Identify which cell holds the provided text, then report its [x, y] central coordinate. 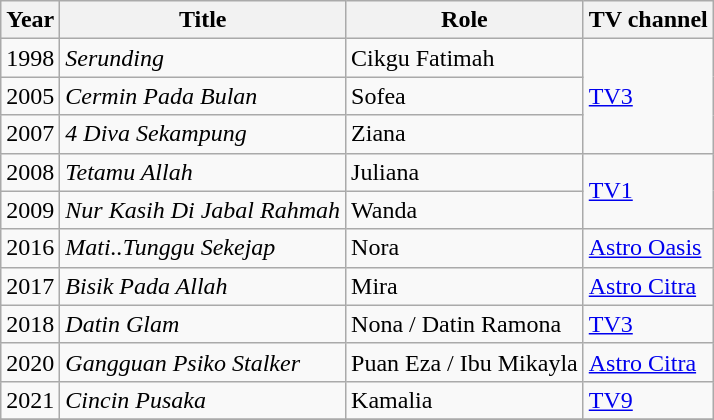
Title [203, 20]
Sofea [465, 96]
2009 [30, 210]
Datin Glam [203, 324]
Cermin Pada Bulan [203, 96]
Serunding [203, 58]
Gangguan Psiko Stalker [203, 362]
Puan Eza / Ibu Mikayla [465, 362]
2020 [30, 362]
4 Diva Sekampung [203, 134]
Ziana [465, 134]
Nora [465, 248]
2021 [30, 400]
Juliana [465, 172]
2018 [30, 324]
2017 [30, 286]
Tetamu Allah [203, 172]
TV1 [648, 191]
TV9 [648, 400]
Cincin Pusaka [203, 400]
Bisik Pada Allah [203, 286]
2005 [30, 96]
1998 [30, 58]
Year [30, 20]
TV channel [648, 20]
Role [465, 20]
Cikgu Fatimah [465, 58]
Nur Kasih Di Jabal Rahmah [203, 210]
2016 [30, 248]
Kamalia [465, 400]
Nona / Datin Ramona [465, 324]
Astro Oasis [648, 248]
Mira [465, 286]
2008 [30, 172]
2007 [30, 134]
Wanda [465, 210]
Mati..Tunggu Sekejap [203, 248]
